For the text-containing cell, return its midpoint in [x, y] coordinate format. 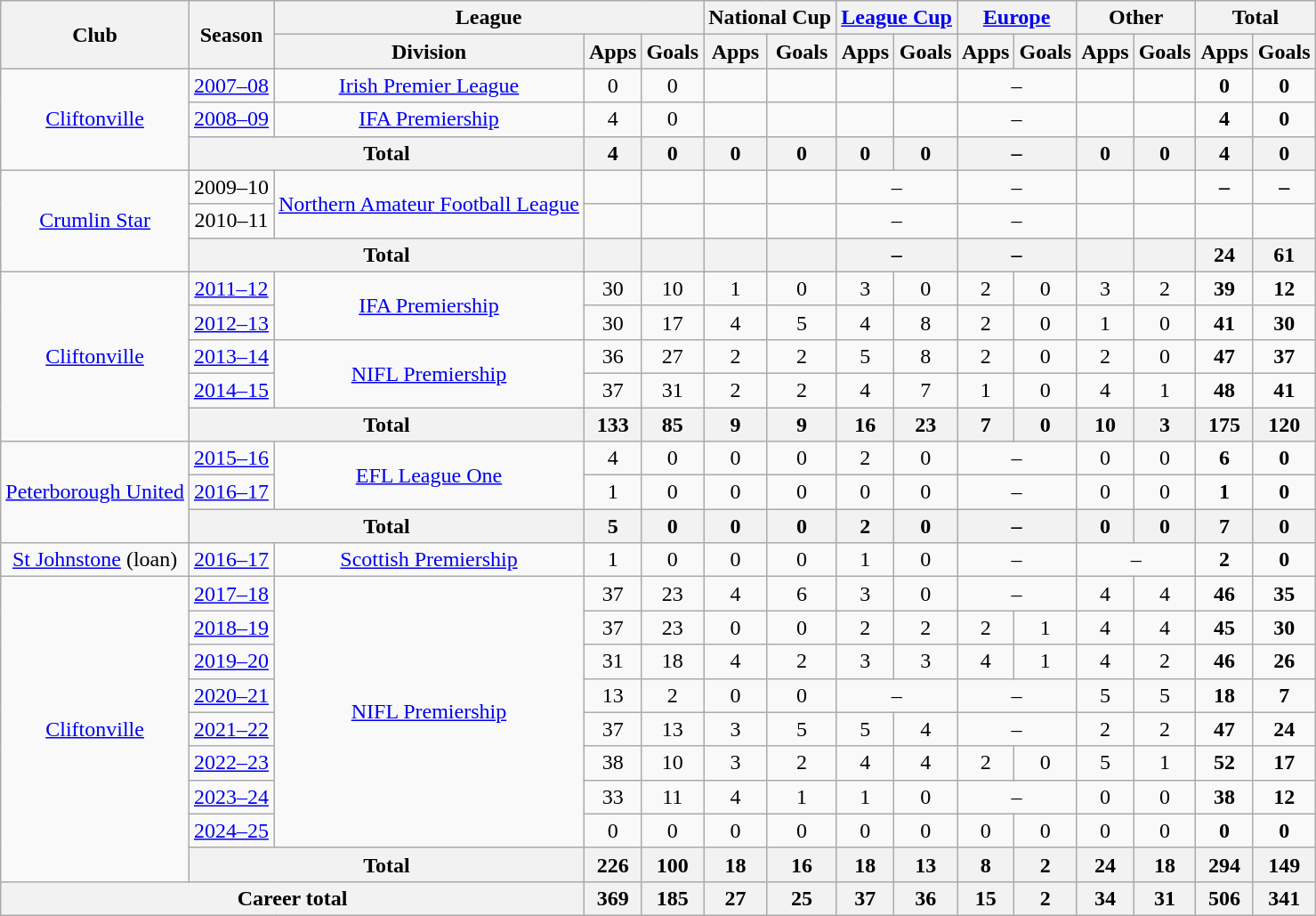
Career total [293, 898]
226 [612, 864]
120 [1284, 425]
34 [1105, 898]
League Cup [897, 18]
2007–08 [231, 85]
185 [673, 898]
Division [429, 52]
294 [1224, 864]
35 [1284, 594]
26 [1284, 661]
61 [1284, 255]
133 [612, 425]
2015–16 [231, 458]
2010–11 [231, 221]
33 [612, 797]
175 [1224, 425]
2021–22 [231, 729]
85 [673, 425]
EFL League One [429, 475]
369 [612, 898]
2020–21 [231, 695]
45 [1224, 628]
Peterborough United [95, 492]
341 [1284, 898]
Northern Amateur Football League [429, 204]
2023–24 [231, 797]
Club [95, 35]
League [489, 18]
11 [673, 797]
2017–18 [231, 594]
2018–19 [231, 628]
2014–15 [231, 390]
2019–20 [231, 661]
National Cup [771, 18]
506 [1224, 898]
48 [1224, 390]
Irish Premier League [429, 85]
2009–10 [231, 187]
15 [986, 898]
100 [673, 864]
2012–13 [231, 322]
2024–25 [231, 831]
149 [1284, 864]
Crumlin Star [95, 221]
39 [1224, 288]
2022–23 [231, 763]
Europe [1017, 18]
2013–14 [231, 356]
Other [1136, 18]
St Johnstone (loan) [95, 560]
Season [231, 35]
25 [802, 898]
2008–09 [231, 119]
52 [1224, 763]
Scottish Premiership [429, 560]
2011–12 [231, 288]
